From the cell containing the given text, extract its center point as [x, y] coordinate. 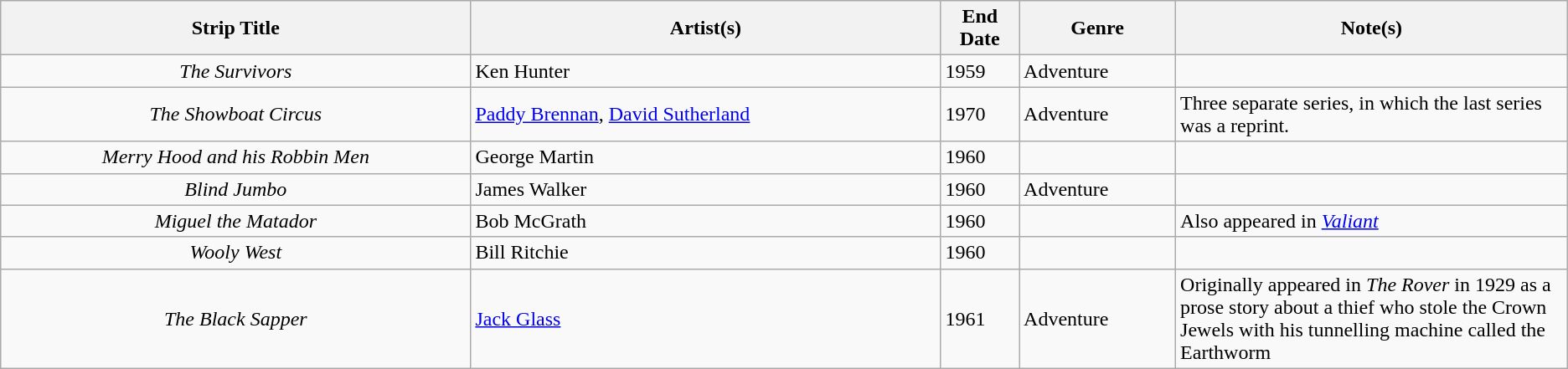
Strip Title [236, 28]
Blind Jumbo [236, 189]
Also appeared in Valiant [1372, 221]
Artist(s) [705, 28]
Ken Hunter [705, 71]
George Martin [705, 157]
Bob McGrath [705, 221]
Paddy Brennan, David Sutherland [705, 114]
Note(s) [1372, 28]
Three separate series, in which the last series was a reprint. [1372, 114]
James Walker [705, 189]
1970 [980, 114]
Jack Glass [705, 318]
Wooly West [236, 253]
1959 [980, 71]
Miguel the Matador [236, 221]
Originally appeared in The Rover in 1929 as a prose story about a thief who stole the Crown Jewels with his tunnelling machine called the Earthworm [1372, 318]
The Black Sapper [236, 318]
The Survivors [236, 71]
Bill Ritchie [705, 253]
The Showboat Circus [236, 114]
1961 [980, 318]
Genre [1097, 28]
Merry Hood and his Robbin Men [236, 157]
End Date [980, 28]
